Detect which cell encompasses the target text, then output its [x, y] center coordinate. 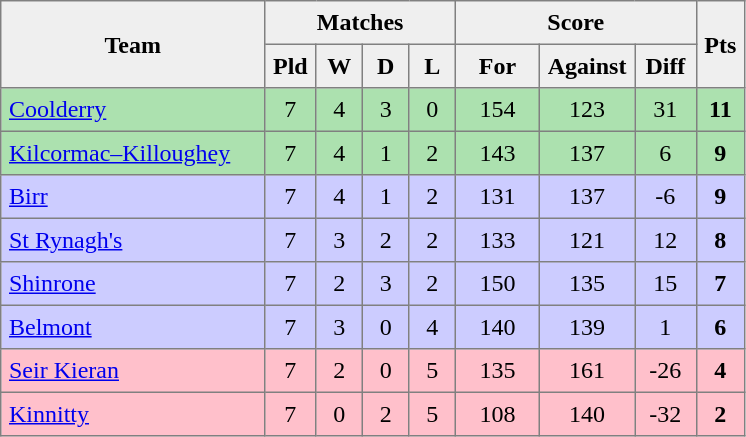
Pld [290, 66]
Pts [720, 44]
Kinnitty [133, 414]
Score [576, 23]
150 [497, 284]
121 [586, 240]
12 [666, 240]
-32 [666, 414]
139 [586, 327]
123 [586, 110]
Seir Kieran [133, 371]
Shinrone [133, 284]
Coolderry [133, 110]
-6 [666, 197]
Birr [133, 197]
Matches [360, 23]
154 [497, 110]
143 [497, 153]
L [432, 66]
161 [586, 371]
31 [666, 110]
Diff [666, 66]
133 [497, 240]
8 [720, 240]
Belmont [133, 327]
-26 [666, 371]
For [497, 66]
Kilcormac–Killoughey [133, 153]
108 [497, 414]
11 [720, 110]
15 [666, 284]
W [339, 66]
St Rynagh's [133, 240]
D [385, 66]
Team [133, 44]
Against [586, 66]
131 [497, 197]
